Return (X, Y) of the center of cell containing provided text 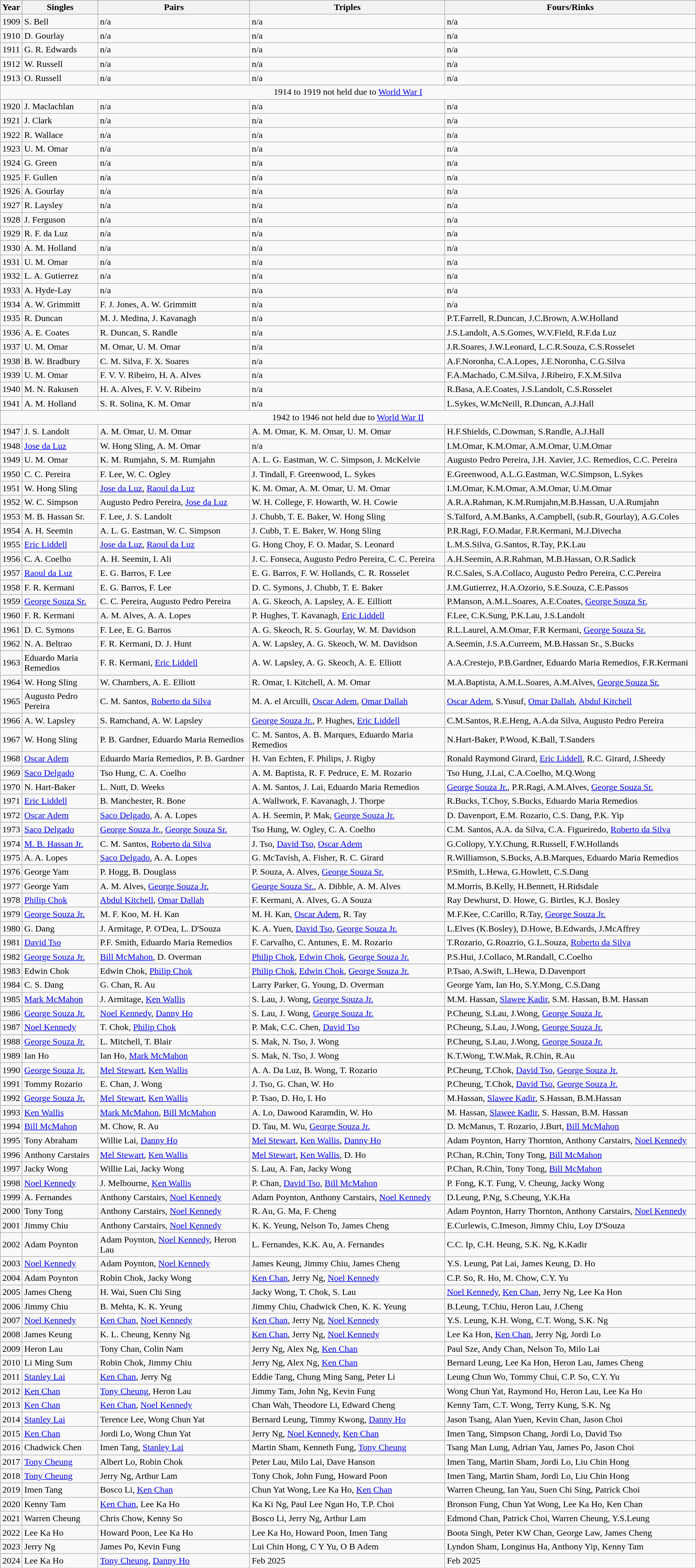
2019 (11, 1490)
1911 (11, 50)
1995 (11, 1141)
Bernard Leung, Lee Ka Hon, Heron Lau, James Cheng (570, 1363)
M. B. Hassan Jr. (60, 843)
1964 (11, 682)
J. Melbourne, Ken Wallis (174, 1183)
F. R. Kermani, D. J. Hunt (174, 644)
1930 (11, 248)
Willie Lai, Danny Ho (174, 1141)
J. Ferguson (60, 220)
Peter Lau, Milo Lai, Dave Hanson (347, 1462)
Lee Ka Ho, Howard Poon, Imen Tang (347, 1532)
2016 (11, 1448)
C. A. Coelho (60, 559)
F. R. Kermani, Eric Liddell (174, 663)
Fours/Rinks (570, 7)
J. Tso, G. Chan, W. Ho (347, 1084)
Kenny Tam (60, 1504)
H. Wai, Suen Chi Sing (174, 1292)
A. L. G. Eastman, W. C. Simpson, J. McKelvie (347, 460)
1942 to 1946 not held due to World War II (348, 418)
P. B. Gardner, Eduardo Maria Remedios (174, 739)
Lee Ka Hon, Ken Chan, Jerry Ng, Jordi Lo (570, 1334)
1920 (11, 106)
George Souza Sr., A. Dibble, A. M. Alves (347, 886)
A. M. Santos, J. Lai, Eduardo Maria Remedios (347, 787)
Ken Chan, Lee Ka Ho (174, 1504)
2014 (11, 1419)
W. Russell (60, 64)
1939 (11, 375)
L.M.S.Silva, G.Santos, R.Tay, P.K.Lau (570, 545)
Jacky Wong, T. Chok, S. Lau (347, 1292)
J. C. Fonseca, Augusto Pedro Pereira, C. C. Pereira (347, 559)
A. G. Skeoch, A. Lapsley, A. E. Eilliott (347, 601)
1950 (11, 474)
L.Sykes, W.McNeill, R.Duncan, A.J.Hall (570, 403)
Ian Ho (60, 1056)
P.Tsao, A.Swift, L.Hewa, D.Davenport (570, 971)
Imen Tang (60, 1490)
G. McTavish, A. Fisher, R. C. Girard (347, 858)
K. K. Yeung, Nelson To, James Cheng (347, 1225)
Paul Sze, Andy Chan, Nelson To, Milo Lai (570, 1348)
1923 (11, 149)
1996 (11, 1155)
Pairs (174, 7)
Jacky Wong (60, 1169)
1952 (11, 502)
Robin Chok, Jacky Wong (174, 1278)
M. Hassan, Slawee Kadir, S. Hassan, B.M. Hassan (570, 1112)
1912 (11, 64)
H. Van Echten, F. Philips, J. Rigby (347, 759)
Lyndon Sham, Longinus Ha, Anthony Yip, Kenny Tam (570, 1546)
James Keung (60, 1334)
Jason Tsang, Alan Yuen, Kevin Chan, Jason Choi (570, 1419)
1909 (11, 22)
D. C. Symons (60, 630)
Noel Kennedy, Ken Chan, Jerry Ng, Lee Ka Hon (570, 1292)
J. Tindall, F. Greenwood, L. Sykes (347, 474)
L. Fernandes, K.K. Au, A. Fernandes (347, 1245)
S. Ramchand, A. W. Lapsley (174, 720)
1997 (11, 1169)
P.Manson, A.M.L.Soares, A.E.Coates, George Souza Sr. (570, 601)
Jimmy Chiu, Chadwick Chen, K. K. Yeung (347, 1306)
A. A. Lopes (60, 858)
S.Talford, A.M.Banks, A.Campbell, (sub.R, Gourlay), A.G.Coles (570, 516)
F.A.Machado, C.M.Silva, J.Ribeiro, F.X.M.Silva (570, 375)
2024 (11, 1561)
A. H. Seemin, I. Ali (174, 559)
2003 (11, 1264)
1968 (11, 759)
P. Souza, A. Alves, George Souza Sr. (347, 872)
Chan Wah, Theodore Li, Edward Cheng (347, 1405)
1972 (11, 815)
J. Chubb, T. E. Baker, W. Hong Sling (347, 516)
E.Curlewis, C.Imeson, Jimmy Chiu, Loy D'Souza (570, 1225)
R. Wallace (60, 135)
R.Basa, A.E.Coates, J.S.Landolt, C.S.Rosselet (570, 389)
Willie Lai, Jacky Wong (174, 1169)
1965 (11, 702)
Adam Poynton, Anthony Carstairs, Noel Kennedy (347, 1197)
2023 (11, 1546)
M.Morris, B.Kelly, H.Bennett, H.Ridsdale (570, 886)
Tony Chok, John Fung, Howard Poon (347, 1476)
G. Dang (60, 929)
W. C. Simpson (60, 502)
1929 (11, 234)
Leung Chun Wo, Tommy Chui, C.P. So, C.Y. Yu (570, 1377)
1960 (11, 615)
Raoul da Luz (60, 573)
J.M.Gutierrez, H.A.Ozorio, S.E.Souza, C.E.Passos (570, 587)
K. M. Omar, A. M. Omar, U. M. Omar (347, 488)
Jimmy Tam, John Ng, Kevin Fung (347, 1391)
P. Fong, K.T. Fung, V. Cheung, Jacky Wong (570, 1183)
Noel Kennedy, Danny Ho (174, 1013)
Mark McMahon (60, 999)
1993 (11, 1112)
A.Seemin, J.S.A.Curreem, M.B.Hassan Sr., S.Bucks (570, 644)
F. J. Jones, A. W. Grimmitt (174, 304)
R. Laysley (60, 205)
Bill McMahon (60, 1127)
1940 (11, 389)
D. McManus, T. Rozario, J.Burt, Bill McMahon (570, 1127)
K. L. Cheung, Kenny Ng (174, 1334)
1951 (11, 488)
Wong Chun Yat, Raymond Ho, Heron Lau, Lee Ka Ho (570, 1391)
P.Smith, L.Hewa, G.Howlett, C.S.Dang (570, 872)
1981 (11, 943)
E.Greenwood, A.L.G.Eastman, W.C.Simpson, L.Sykes (570, 474)
Terence Lee, Wong Chun Yat (174, 1419)
George Souza Jr., P.R.Ragi, A.M.Alves, George Souza Sr. (570, 787)
Augusto Pedro Pereira (60, 702)
2007 (11, 1320)
Ken Wallis (60, 1112)
1953 (11, 516)
2018 (11, 1476)
1928 (11, 220)
R.Williamson, S.Bucks, A.B.Marques, Eduardo Maria Remedios (570, 858)
Edwin Chok, Philip Chok (174, 971)
Tsang Man Lung, Adrian Yau, James Po, Jason Choi (570, 1448)
A. W. Grimmitt (60, 304)
J. Tso, David Tso, Oscar Adem (347, 843)
1974 (11, 843)
F. Kermani, A. Alves, G. A Souza (347, 900)
Chadwick Chen (60, 1448)
T. Chok, Philip Chok (174, 1027)
Augusto Pedro Pereira, Jose da Luz (174, 502)
Albert Lo, Robin Chok (174, 1462)
A. H. Seemin (60, 531)
W. H. College, F. Howarth, W. H. Cowie (347, 502)
1933 (11, 290)
Ken Chan, Jerry Ng (174, 1377)
1956 (11, 559)
B. Mehta, K. K. Yeung (174, 1306)
F.Lee, C.K.Sung, P.K.Lau, J.S.Landolt (570, 615)
2013 (11, 1405)
Ian Ho, Mark McMahon (174, 1056)
1970 (11, 787)
P. Chan, David Tso, Bill McMahon (347, 1183)
D.Leung, P.Ng, S.Cheung, Y.K.Ha (570, 1197)
George Yam, Ian Ho, S.Y.Mong, C.S.Dang (570, 985)
Kenny Tam, C.T. Wong, Terry Kung, S.K. Ng (570, 1405)
M. F. Koo, M. H. Kan (174, 914)
1991 (11, 1084)
L.Elves (K.Bosley), D.Howe, B.Edwards, J.McAffrey (570, 929)
1957 (11, 573)
Year (11, 7)
1962 (11, 644)
1976 (11, 872)
George Souza Jr., George Souza Sr. (174, 829)
Lui Chin Hong, C Y Yu, O B Adem (347, 1546)
Tso Hung, J.Lai, C.A.Coelho, M.Q.Wong (570, 773)
Jordi Lo, Wong Chun Yat (174, 1433)
A. Gourlay (60, 191)
Jerry Ng, Arthur Lam (174, 1476)
J. Cubb, T. E. Baker, W. Hong Sling (347, 531)
1990 (11, 1070)
Jose da Luz (60, 446)
C.M. Santos, A.A. da Silva, C.A. Figueiredo, Roberto da Silva (570, 829)
R. Au, G. Ma, F. Cheng (347, 1211)
M.F.Kee, C.Carillo, R.Tay, George Souza Jr. (570, 914)
Y.S. Leung, Pat Lai, James Keung, D. Ho (570, 1264)
Y.S. Leung, K.H. Wong, C.T. Wong, S.K. Ng (570, 1320)
Heron Lau (60, 1348)
H. A. Alves, F. V. V. Ribeiro (174, 389)
1932 (11, 276)
L. Nutt, D. Weeks (174, 787)
A. M. Alves, A. A. Lopes (174, 615)
Eduardo Maria Remedios (60, 663)
1966 (11, 720)
2022 (11, 1532)
Boota Singh, Peter KW Chan, George Law, James Cheng (570, 1532)
James Po, Kevin Fung (174, 1546)
Adam Poynton, Noel Kennedy (174, 1264)
M.Hassan, Slawee Kadir, S.Hassan, B.M.Hassan (570, 1098)
Warren Cheung, Ian Yau, Suen Chi Sing, Patrick Choi (570, 1490)
B. Manchester, R. Bone (174, 801)
A. Hyde-Lay (60, 290)
F. V. V. Ribeiro, H. A. Alves (174, 375)
Eduardo Maria Remedios, P. B. Gardner (174, 759)
W. Hong Sling, A. M. Omar (174, 446)
F. Gullen (60, 177)
A. W. Lapsley, A. G. Skeoch, W. M. Davidson (347, 644)
C.M.Santos, R.E.Heng, A.A.da Silva, Augusto Pedro Pereira (570, 720)
P. Hughes, T. Kavanagh, Eric Liddell (347, 615)
1954 (11, 531)
Bosco Li, Ken Chan (174, 1490)
G. R. Edwards (60, 50)
A. G. Skeoch, R. S. Gourlay, W. M. Davidson (347, 630)
1925 (11, 177)
2011 (11, 1377)
1948 (11, 446)
2004 (11, 1278)
1999 (11, 1197)
R.Bucks, T.Choy, S.Bucks, Eduardo Maria Remedios (570, 801)
D. Davenport, E.M. Rozario, C.S. Dang, P.K. Yip (570, 815)
1975 (11, 858)
C. M. Silva, F. X. Soares (174, 361)
Chris Chow, Kenny So (174, 1518)
A. M. Alves, George Souza Jr. (174, 886)
Anthony Carstairs (60, 1155)
C. M. Santos, A. B. Marques, Eduardo Maria Remedios (347, 739)
1988 (11, 1041)
2021 (11, 1518)
R. Duncan, S. Randle (174, 333)
Edwin Chok (60, 971)
1980 (11, 929)
Bernard Leung, Timmy Kwong, Danny Ho (347, 1419)
A.R.A.Rahman, K.M.Rumjahn,M.B.Hassan, U.A.Rumjahn (570, 502)
1937 (11, 347)
M. Omar, U. M. Omar (174, 347)
A. M. Omar, K. M. Omar, U. M. Omar (347, 432)
W. Chambers, A. E. Elliott (174, 682)
R.L.Laurel, A.M.Omar, F.R Kermani, George Souza Sr. (570, 630)
2015 (11, 1433)
1967 (11, 739)
K. M. Rumjahn, S. M. Rumjahn (174, 460)
J. Armitage, P. O'Dea, L. D'Souza (174, 929)
Ray Dewhurst, D. Howe, G. Birtles, K.J. Bosley (570, 900)
Mark McMahon, Bill McMahon (174, 1112)
A. E. Coates (60, 333)
P. Hogg, B. Douglass (174, 872)
Imen Tang, Simpson Chang, Jordi Lo, David Tso (570, 1433)
P.S.Hui, J.Collaco, M.Randall, C.Coelho (570, 957)
1936 (11, 333)
1989 (11, 1056)
Singles (60, 7)
1969 (11, 773)
1986 (11, 1013)
C. S. Dang (60, 985)
1955 (11, 545)
C.P. So, R. Ho, M. Chow, C.Y. Yu (570, 1278)
G. Green (60, 163)
Bosco Li, Jerry Ng, Arthur Lam (347, 1518)
G. Chan, R. Au (174, 985)
1931 (11, 262)
M. J. Medina, J. Kavanagh (174, 318)
2006 (11, 1306)
1971 (11, 801)
Tony Abraham (60, 1141)
1922 (11, 135)
1982 (11, 957)
G.Collopy, Y.Y.Chung, R.Russell, F.W.Hollands (570, 843)
Imen Tang, Stanley Lai (174, 1448)
C.C. Ip, C.H. Heung, S.K. Ng, K.Kadir (570, 1245)
M. A. el Arculli, Oscar Adem, Omar Dallah (347, 702)
A.F.Noronha, C.A.Lopes, J.E.Noronha, C.G.Silva (570, 361)
1973 (11, 829)
2002 (11, 1245)
1983 (11, 971)
1994 (11, 1127)
A. M. Baptista, R. F. Pedruce, E. M. Rozario (347, 773)
H.F.Shields, C.Dowman, S.Randle, A.J.Hall (570, 432)
Bill McMahon, D. Overman (174, 957)
Triples (347, 7)
G. Hong Choy, F. O. Madar, S. Leonard (347, 545)
Adam Poynton, Noel Kennedy, Heron Lau (174, 1245)
A. W. Lapsley (60, 720)
A. H. Seemin, P. Mak, George Souza Jr. (347, 815)
1921 (11, 120)
A. Wallwork, F. Kavanagh, J. Thorpe (347, 801)
C. C. Pereira (60, 474)
R. Omar, I. Kitchell, A. M. Omar (347, 682)
1914 to 1919 not held due to World War I (348, 92)
M. H. Kan, Oscar Adem, R. Tay (347, 914)
James Cheng (60, 1292)
1959 (11, 601)
A. A. Da Luz, B. Wong, T. Rozario (347, 1070)
2012 (11, 1391)
A. M. Omar, U. M. Omar (174, 432)
1998 (11, 1183)
Tso Hung, W. Ogley, C. A. Coelho (347, 829)
1978 (11, 900)
1935 (11, 318)
S. R. Solina, K. M. Omar (174, 403)
P. Tsao, D. Ho, I. Ho (347, 1098)
N.Hart-Baker, P.Wood, K.Ball, T.Sanders (570, 739)
P.R.Ragi, F.O.Madar, F.R.Kermani, M.J.Divecha (570, 531)
O. Russell (60, 78)
1910 (11, 36)
1958 (11, 587)
Jerry Ng (60, 1546)
Howard Poon, Lee Ka Ho (174, 1532)
David Tso (60, 943)
M. Chow, R. Au (174, 1127)
M.A.Baptista, A.M.L.Soares, A.M.Alves, George Souza Sr. (570, 682)
R. Duncan (60, 318)
F. Lee, E. G. Barros (174, 630)
1987 (11, 1027)
Martin Sham, Kenneth Fung, Tony Cheung (347, 1448)
J.S.Landolt, A.S.Gomes, W.V.Field, R.F.da Luz (570, 333)
Oscar Adem, S.Yusuf, Omar Dallah, Abdul Kitchell (570, 702)
Chun Yat Wong, Lee Ka Ho, Ken Chan (347, 1490)
2000 (11, 1211)
2009 (11, 1348)
Tso Hung, C. A. Coelho (174, 773)
Tony Chan, Colin Nam (174, 1348)
1979 (11, 914)
J. Clark (60, 120)
Bronson Fung, Chun Yat Wong, Lee Ka Ho, Ken Chan (570, 1504)
D. C. Symons, J. Chubb, T. E. Baker (347, 587)
Tony Tong (60, 1211)
Warren Cheung (60, 1518)
Robin Chok, Jimmy Chiu (174, 1363)
P.T.Farrell, R.Duncan, J.C.Brown, A.W.Holland (570, 318)
1938 (11, 361)
1963 (11, 663)
A. Lo, Dawood Karamdin, W. Ho (347, 1112)
Jerry Ng, Noel Kennedy, Ken Chan (347, 1433)
B. W. Bradbury (60, 361)
Tony Cheung, Danny Ho (174, 1561)
E. Chan, J. Wong (174, 1084)
Tommy Rozario (60, 1084)
B.Leung, T.Chiu, Heron Lau, J.Cheng (570, 1306)
1941 (11, 403)
L. A. Gutierrez (60, 276)
Larry Parker, G. Young, D. Overman (347, 985)
F. Lee, W. C. Ogley (174, 474)
S. Bell (60, 22)
1924 (11, 163)
1985 (11, 999)
K.T.Wong, T.W.Mak, R.Chin, R.Au (570, 1056)
J. Armitage, Ken Wallis (174, 999)
S. Lau, A. Fan, Jacky Wong (347, 1169)
M.M. Hassan, Slawee Kadir, S.M. Hassan, B.M. Hassan (570, 999)
J. S. Landolt (60, 432)
Tony Cheung, Heron Lau (174, 1391)
1992 (11, 1098)
N. A. Beltrao (60, 644)
1926 (11, 191)
P. Mak, C.C. Chen, David Tso (347, 1027)
K. A. Yuen, David Tso, George Souza Jr. (347, 929)
1947 (11, 432)
1934 (11, 304)
Mel Stewart, Ken Wallis, D. Ho (347, 1155)
A. Fernandes (60, 1197)
L. Mitchell, T. Blair (174, 1041)
C. C. Pereira, Augusto Pedro Pereira (174, 601)
P.F. Smith, Eduardo Maria Remedios (174, 943)
Mel Stewart, Ken Wallis, Danny Ho (347, 1141)
2010 (11, 1363)
J.R.Soares, J.W.Leonard, L.C.R.Souza, C.S.Rosselet (570, 347)
A. L. G. Eastman, W. C. Simpson (174, 531)
A. W. Lapsley, A. G. Skeoch, A. E. Elliott (347, 663)
A.A.Crestejo, P.B.Gardner, Eduardo Maria Remedios, F.R.Kermani (570, 663)
1949 (11, 460)
2017 (11, 1462)
R.C.Sales, S.A.Collaco, Augusto Pedro Pereira, C.C.Pereira (570, 573)
Augusto Pedro Pereira, J.H. Xavier, J.C. Remedios, C.C. Pereira (570, 460)
1913 (11, 78)
M. N. Rakusen (60, 389)
1961 (11, 630)
Ronald Raymond Girard, Eric Liddell, R.C. Girard, J.Sheedy (570, 759)
2020 (11, 1504)
F. Carvalho, C. Antunes, E. M. Rozario (347, 943)
2001 (11, 1225)
N. Hart-Baker (60, 787)
J. Maclachlan (60, 106)
James Keung, Jimmy Chiu, James Cheng (347, 1264)
T.Rozario, G.Roazrio, G.L.Souza, Roberto da Silva (570, 943)
Edmond Chan, Patrick Choi, Warren Cheung, Y.S.Leung (570, 1518)
1927 (11, 205)
1984 (11, 985)
R. F. da Luz (60, 234)
M. B. Hassan Sr. (60, 516)
George Souza Sr. (60, 601)
D. Tau, M. Wu, George Souza Jr. (347, 1127)
E. G. Barros, F. W. Hollands, C. R. Rosselet (347, 573)
1977 (11, 886)
Abdul Kitchell, Omar Dallah (174, 900)
Li Ming Sum (60, 1363)
2005 (11, 1292)
F. Lee, J. S. Landolt (174, 516)
Ka Ki Ng, Paul Lee Ngan Ho, T.P. Choi (347, 1504)
Eddie Tang, Chung Ming Sang, Peter Li (347, 1377)
2008 (11, 1334)
D. Gourlay (60, 36)
Philip Chok (60, 900)
A.H.Seemin, A.R.Rahman, M.B.Hassan, O.R.Sadick (570, 559)
George Souza Jr., P. Hughes, Eric Liddell (347, 720)
